Provide the (x, y) coordinate of the cell's center where the given text is located.  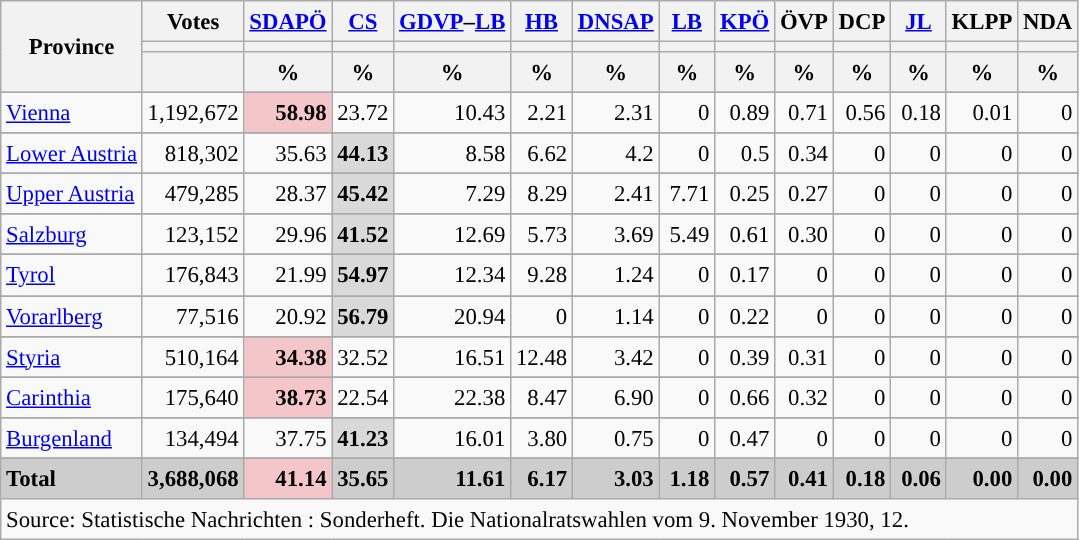
38.73 (288, 398)
34.38 (288, 356)
5.49 (687, 234)
0.41 (804, 478)
LB (687, 22)
32.52 (363, 356)
77,516 (193, 316)
Votes (193, 22)
Province (72, 47)
510,164 (193, 356)
0.89 (745, 114)
JL (919, 22)
DCP (862, 22)
0.01 (982, 114)
35.63 (288, 154)
1,192,672 (193, 114)
ÖVP (804, 22)
0.57 (745, 478)
Total (72, 478)
12.69 (452, 234)
0.27 (804, 194)
8.29 (542, 194)
9.28 (542, 276)
3.03 (616, 478)
0.31 (804, 356)
818,302 (193, 154)
16.51 (452, 356)
7.29 (452, 194)
Source: Statistische Nachrichten : Sonderheft. Die Nationalratswahlen vom 9. November 1930, 12. (540, 520)
CS (363, 22)
0.5 (745, 154)
56.79 (363, 316)
5.73 (542, 234)
2.31 (616, 114)
58.98 (288, 114)
Styria (72, 356)
Tyrol (72, 276)
8.58 (452, 154)
0.47 (745, 438)
22.54 (363, 398)
3.42 (616, 356)
7.71 (687, 194)
479,285 (193, 194)
Salzburg (72, 234)
35.65 (363, 478)
NDA (1048, 22)
DNSAP (616, 22)
20.92 (288, 316)
2.21 (542, 114)
10.43 (452, 114)
3,688,068 (193, 478)
11.61 (452, 478)
123,152 (193, 234)
0.71 (804, 114)
8.47 (542, 398)
28.37 (288, 194)
0.17 (745, 276)
41.23 (363, 438)
Vorarlberg (72, 316)
41.14 (288, 478)
1.24 (616, 276)
16.01 (452, 438)
3.80 (542, 438)
23.72 (363, 114)
37.75 (288, 438)
22.38 (452, 398)
Vienna (72, 114)
Upper Austria (72, 194)
44.13 (363, 154)
2.41 (616, 194)
1.14 (616, 316)
21.99 (288, 276)
6.90 (616, 398)
0.32 (804, 398)
0.61 (745, 234)
3.69 (616, 234)
Carinthia (72, 398)
HB (542, 22)
Burgenland (72, 438)
41.52 (363, 234)
0.56 (862, 114)
12.34 (452, 276)
Lower Austria (72, 154)
6.17 (542, 478)
134,494 (193, 438)
6.62 (542, 154)
0.25 (745, 194)
0.75 (616, 438)
0.06 (919, 478)
0.30 (804, 234)
54.97 (363, 276)
0.34 (804, 154)
176,843 (193, 276)
0.66 (745, 398)
KPÖ (745, 22)
12.48 (542, 356)
GDVP–LB (452, 22)
KLPP (982, 22)
4.2 (616, 154)
0.39 (745, 356)
29.96 (288, 234)
175,640 (193, 398)
45.42 (363, 194)
SDAPÖ (288, 22)
1.18 (687, 478)
20.94 (452, 316)
0.22 (745, 316)
